Capture the cell that displays the provided text and extract its [X, Y] central coordinate. 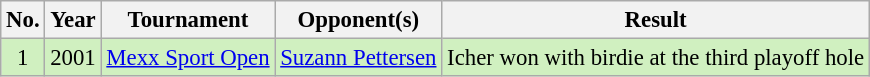
Suzann Pettersen [358, 58]
1 [23, 58]
Icher won with birdie at the third playoff hole [656, 58]
No. [23, 20]
Tournament [188, 20]
2001 [73, 58]
Mexx Sport Open [188, 58]
Opponent(s) [358, 20]
Result [656, 20]
Year [73, 20]
